Search for the cell housing the specified text and yield its [x, y] center coordinate. 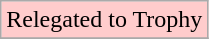
Relegated to Trophy [104, 20]
